Pinpoint the cell where the given text exists, returning its [x, y] midpoint coordinate. 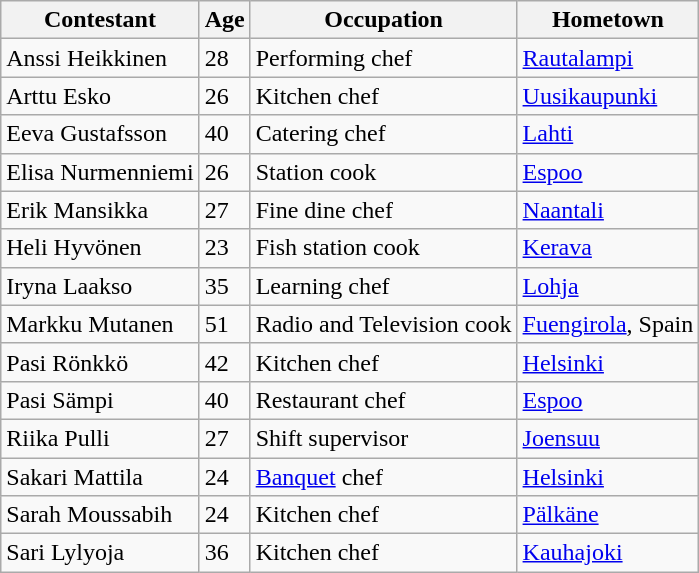
Lahti [608, 134]
Pasi Rönkkö [100, 362]
Fish station cook [384, 248]
Sarah Moussabih [100, 515]
Eeva Gustafsson [100, 134]
Learning chef [384, 286]
Anssi Heikkinen [100, 58]
Rautalampi [608, 58]
Markku Mutanen [100, 324]
Sakari Mattila [100, 477]
35 [224, 286]
Riika Pulli [100, 438]
Erik Mansikka [100, 210]
Contestant [100, 20]
Uusikaupunki [608, 96]
Occupation [384, 20]
Hometown [608, 20]
Shift supervisor [384, 438]
Age [224, 20]
Banquet chef [384, 477]
42 [224, 362]
Performing chef [384, 58]
Fine dine chef [384, 210]
Naantali [608, 210]
Kerava [608, 248]
51 [224, 324]
Arttu Esko [100, 96]
28 [224, 58]
Radio and Television cook [384, 324]
Restaurant chef [384, 400]
Kauhajoki [608, 553]
Station cook [384, 172]
Pasi Sämpi [100, 400]
Elisa Nurmenniemi [100, 172]
Lohja [608, 286]
Joensuu [608, 438]
Pälkäne [608, 515]
Fuengirola, Spain [608, 324]
Iryna Laakso [100, 286]
23 [224, 248]
36 [224, 553]
Sari Lylyoja [100, 553]
Catering chef [384, 134]
Heli Hyvönen [100, 248]
